For the text-containing cell, return its midpoint in (x, y) coordinate format. 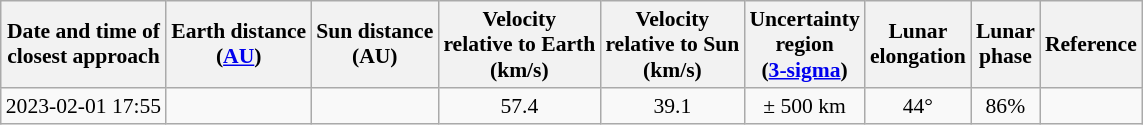
Reference (1091, 44)
Earth distance(AU) (238, 44)
Velocityrelative to Earth(km/s) (519, 44)
± 500 km (804, 106)
39.1 (672, 106)
Sun distance(AU) (374, 44)
2023-02-01 17:55 (84, 106)
Lunarphase (1006, 44)
57.4 (519, 106)
Velocityrelative to Sun(km/s) (672, 44)
44° (918, 106)
Lunarelongation (918, 44)
Date and time ofclosest approach (84, 44)
86% (1006, 106)
Uncertaintyregion(3-sigma) (804, 44)
